Capture the cell that displays the provided text and extract its (X, Y) central coordinate. 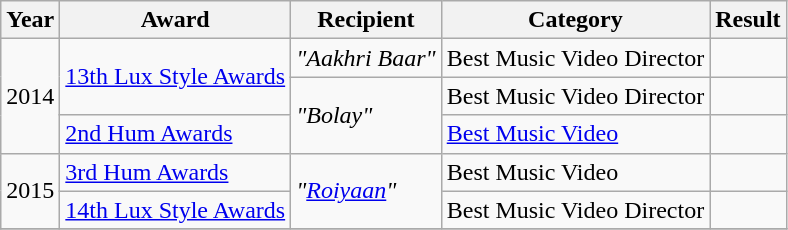
Result (748, 20)
Year (30, 20)
2014 (30, 96)
Award (176, 20)
"Aakhri Baar" (366, 58)
2nd Hum Awards (176, 134)
13th Lux Style Awards (176, 77)
14th Lux Style Awards (176, 210)
2015 (30, 191)
Recipient (366, 20)
"Roiyaan" (366, 191)
"Bolay" (366, 115)
3rd Hum Awards (176, 172)
Category (575, 20)
